Extract the [x, y] coordinate from the center of the cell holding the provided text.  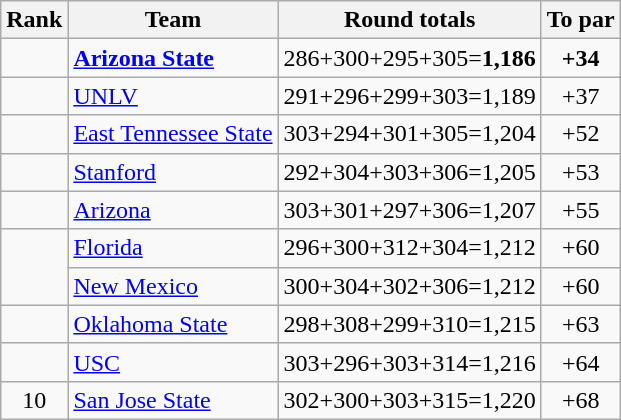
303+296+303+314=1,216 [410, 362]
New Mexico [173, 286]
298+308+299+310=1,215 [410, 324]
USC [173, 362]
To par [580, 20]
Arizona [173, 210]
+63 [580, 324]
Oklahoma State [173, 324]
296+300+312+304=1,212 [410, 248]
303+301+297+306=1,207 [410, 210]
+53 [580, 172]
Florida [173, 248]
291+296+299+303=1,189 [410, 96]
Stanford [173, 172]
+34 [580, 58]
Rank [34, 20]
+52 [580, 134]
300+304+302+306=1,212 [410, 286]
Team [173, 20]
292+304+303+306=1,205 [410, 172]
+68 [580, 400]
Arizona State [173, 58]
Round totals [410, 20]
303+294+301+305=1,204 [410, 134]
San Jose State [173, 400]
+55 [580, 210]
+37 [580, 96]
302+300+303+315=1,220 [410, 400]
UNLV [173, 96]
East Tennessee State [173, 134]
286+300+295+305=1,186 [410, 58]
10 [34, 400]
+64 [580, 362]
